Extract the [X, Y] coordinate from the center of the cell holding the provided text.  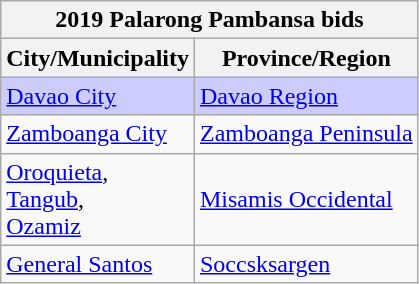
City/Municipality [98, 58]
Province/Region [306, 58]
Zamboanga Peninsula [306, 134]
Davao City [98, 96]
Davao Region [306, 96]
2019 Palarong Pambansa bids [210, 20]
General Santos [98, 264]
Zamboanga City [98, 134]
Misamis Occidental [306, 199]
Soccsksargen [306, 264]
Oroquieta, Tangub, Ozamiz [98, 199]
